For the text-containing cell, return its midpoint in (x, y) coordinate format. 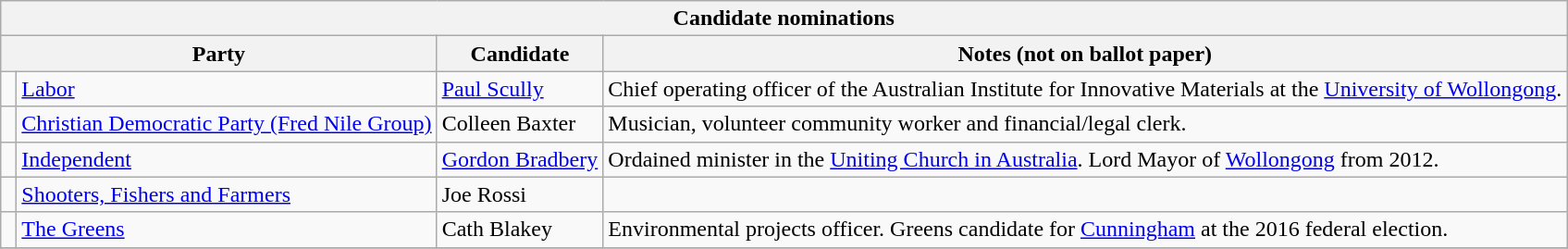
Labor (227, 89)
Cath Blakey (520, 230)
Joe Rossi (520, 194)
Colleen Baxter (520, 124)
Environmental projects officer. Greens candidate for Cunningham at the 2016 federal election. (1085, 230)
Notes (not on ballot paper) (1085, 54)
Candidate (520, 54)
Musician, volunteer community worker and financial/legal clerk. (1085, 124)
Chief operating officer of the Australian Institute for Innovative Materials at the University of Wollongong. (1085, 89)
Ordained minister in the Uniting Church in Australia. Lord Mayor of Wollongong from 2012. (1085, 159)
Paul Scully (520, 89)
The Greens (227, 230)
Independent (227, 159)
Shooters, Fishers and Farmers (227, 194)
Christian Democratic Party (Fred Nile Group) (227, 124)
Gordon Bradbery (520, 159)
Party (218, 54)
Candidate nominations (784, 19)
